From the cell containing the given text, extract its center point as [x, y] coordinate. 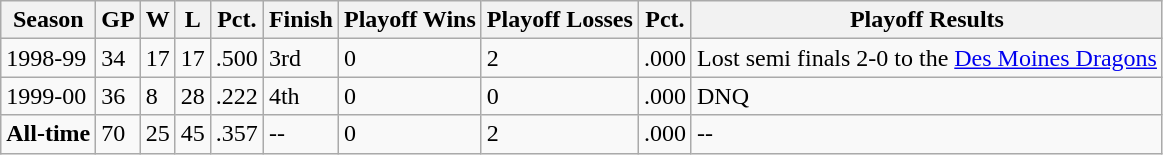
Season [48, 20]
GP [118, 20]
1998-99 [48, 58]
70 [118, 134]
Playoff Losses [560, 20]
4th [300, 96]
45 [192, 134]
.222 [236, 96]
.500 [236, 58]
1999-00 [48, 96]
.357 [236, 134]
3rd [300, 58]
8 [158, 96]
DNQ [926, 96]
W [158, 20]
Playoff Results [926, 20]
L [192, 20]
28 [192, 96]
Finish [300, 20]
36 [118, 96]
All-time [48, 134]
Playoff Wins [410, 20]
34 [118, 58]
25 [158, 134]
Lost semi finals 2-0 to the Des Moines Dragons [926, 58]
